Find where the given text appears and provide that cell's center as (x, y) coordinate. 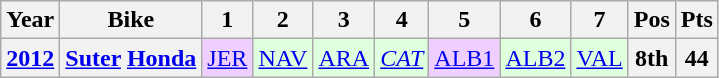
7 (600, 20)
5 (464, 20)
2012 (30, 58)
ARA (344, 58)
ALB2 (536, 58)
Bike (131, 20)
Year (30, 20)
2 (283, 20)
3 (344, 20)
4 (402, 20)
NAV (283, 58)
8th (652, 58)
Suter Honda (131, 58)
CAT (402, 58)
JER (228, 58)
Pos (652, 20)
6 (536, 20)
VAL (600, 58)
1 (228, 20)
Pts (696, 20)
ALB1 (464, 58)
44 (696, 58)
